Return the [X, Y] coordinate for the center point of the cell that contains the specified text.  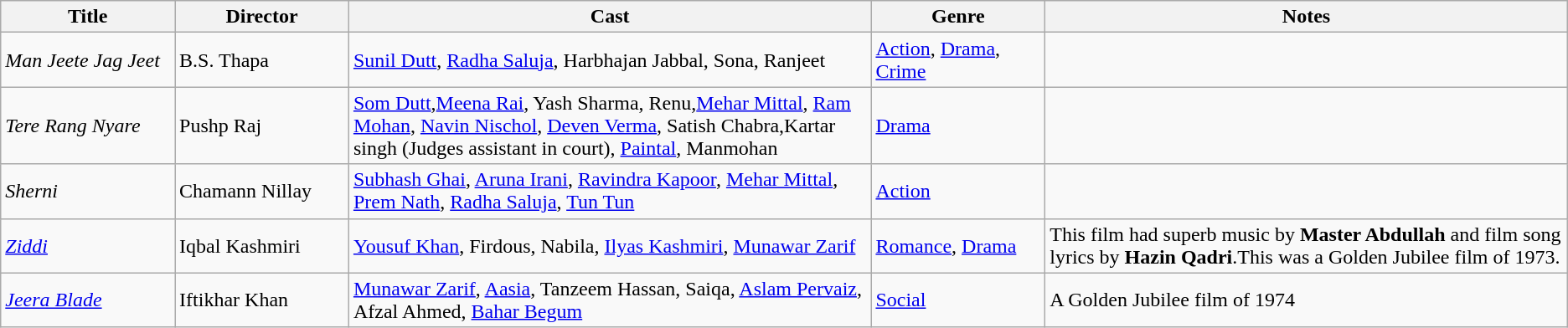
Jeera Blade [88, 300]
Cast [610, 17]
Director [262, 17]
This film had superb music by Master Abdullah and film song lyrics by Hazin Qadri.This was a Golden Jubilee film of 1973. [1307, 246]
Iqbal Kashmiri [262, 246]
Action [958, 191]
Action, Drama, Crime [958, 60]
Subhash Ghai, Aruna Irani, Ravindra Kapoor, Mehar Mittal, Prem Nath, Radha Saluja, Tun Tun [610, 191]
Yousuf Khan, Firdous, Nabila, Ilyas Kashmiri, Munawar Zarif [610, 246]
Iftikhar Khan [262, 300]
Sunil Dutt, Radha Saluja, Harbhajan Jabbal, Sona, Ranjeet [610, 60]
Drama [958, 126]
Social [958, 300]
A Golden Jubilee film of 1974 [1307, 300]
Romance, Drama [958, 246]
Notes [1307, 17]
B.S. Thapa [262, 60]
Chamann Nillay [262, 191]
Genre [958, 17]
Sherni [88, 191]
Tere Rang Nyare [88, 126]
Title [88, 17]
Man Jeete Jag Jeet [88, 60]
Ziddi [88, 246]
Pushp Raj [262, 126]
Munawar Zarif, Aasia, Tanzeem Hassan, Saiqa, Aslam Pervaiz, Afzal Ahmed, Bahar Begum [610, 300]
